Provide the (X, Y) coordinate of the cell's center where the given text is located.  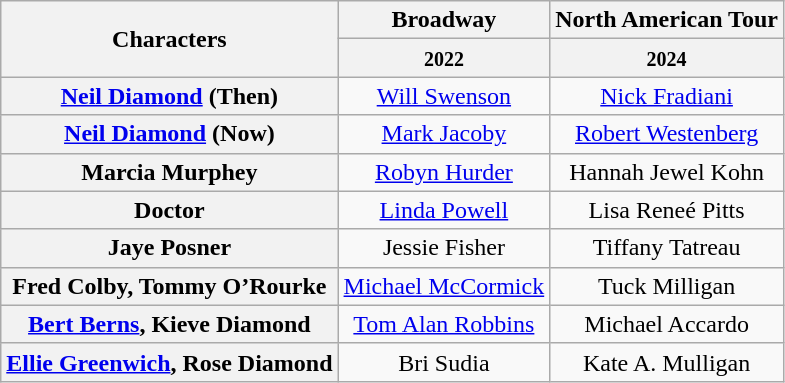
Broadway (444, 20)
Linda Powell (444, 210)
Kate A. Mulligan (667, 362)
2024 (667, 58)
Fred Colby, Tommy O’Rourke (170, 286)
Nick Fradiani (667, 96)
Marcia Murphey (170, 172)
Michael Accardo (667, 324)
2022 (444, 58)
Will Swenson (444, 96)
Characters (170, 39)
Doctor (170, 210)
Bert Berns, Kieve Diamond (170, 324)
Jessie Fisher (444, 248)
Robert Westenberg (667, 134)
Bri Sudia (444, 362)
Lisa Reneé Pitts (667, 210)
Neil Diamond (Then) (170, 96)
North American Tour (667, 20)
Tom Alan Robbins (444, 324)
Tuck Milligan (667, 286)
Neil Diamond (Now) (170, 134)
Robyn Hurder (444, 172)
Tiffany Tatreau (667, 248)
Michael McCormick (444, 286)
Hannah Jewel Kohn (667, 172)
Jaye Posner (170, 248)
Mark Jacoby (444, 134)
Ellie Greenwich, Rose Diamond (170, 362)
